Scan for the cell matching the given text and deliver its (x, y) coordinate at center. 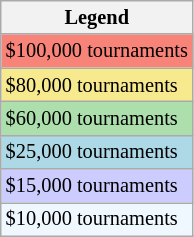
$80,000 tournaments (97, 85)
$15,000 tournaments (97, 186)
$60,000 tournaments (97, 118)
$10,000 tournaments (97, 219)
Legend (97, 17)
$25,000 tournaments (97, 152)
$100,000 tournaments (97, 51)
